Locate the cell with the specified text and output its (X, Y) center coordinate. 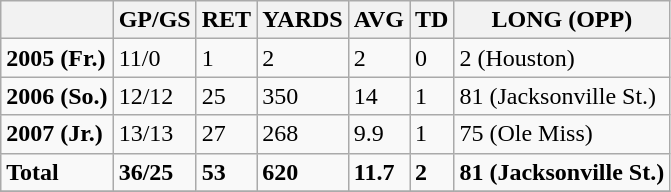
11.7 (378, 172)
0 (432, 58)
268 (303, 134)
25 (226, 96)
AVG (378, 20)
350 (303, 96)
2005 (Fr.) (57, 58)
9.9 (378, 134)
YARDS (303, 20)
36/25 (154, 172)
27 (226, 134)
GP/GS (154, 20)
11/0 (154, 58)
2 (Houston) (562, 58)
75 (Ole Miss) (562, 134)
RET (226, 20)
LONG (OPP) (562, 20)
14 (378, 96)
TD (432, 20)
620 (303, 172)
2006 (So.) (57, 96)
12/12 (154, 96)
13/13 (154, 134)
Total (57, 172)
2007 (Jr.) (57, 134)
53 (226, 172)
